Determine the (X, Y) coordinate at the center of the cell enclosing the given text.  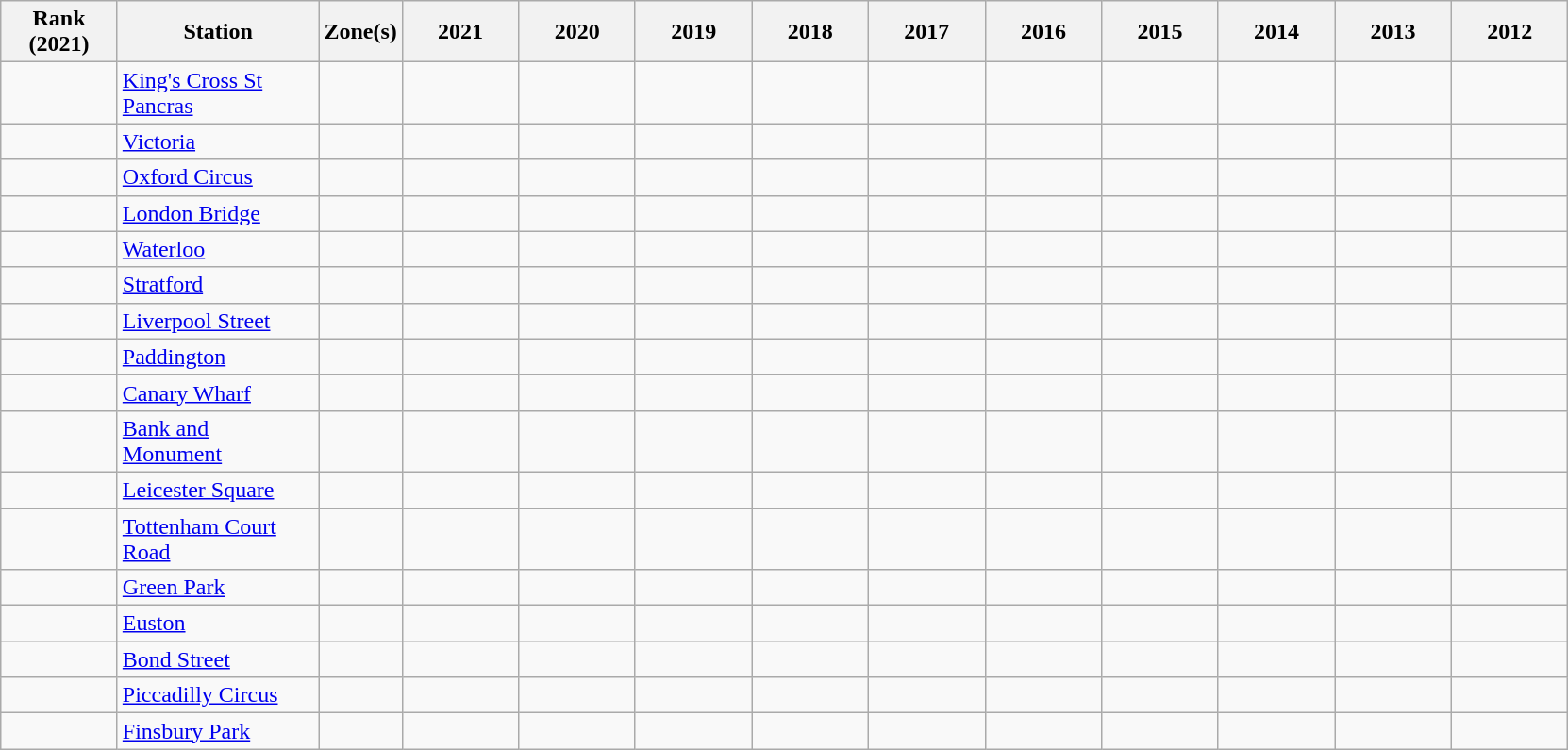
Tottenham Court Road (218, 538)
Green Park (218, 588)
Finsbury Park (218, 731)
2017 (927, 32)
2016 (1043, 32)
Rank (2021) (59, 32)
Liverpool Street (218, 321)
King's Cross St Pancras (218, 92)
London Bridge (218, 213)
Oxford Circus (218, 177)
2015 (1160, 32)
Stratford (218, 285)
Bond Street (218, 659)
Euston (218, 624)
Victoria (218, 142)
2013 (1393, 32)
2012 (1510, 32)
Leicester Square (218, 490)
2020 (577, 32)
2018 (810, 32)
2019 (693, 32)
Paddington (218, 357)
2021 (460, 32)
2014 (1276, 32)
Canary Wharf (218, 392)
Bank and Monument (218, 442)
Zone(s) (360, 32)
Waterloo (218, 249)
Station (218, 32)
Piccadilly Circus (218, 695)
